Return (X, Y) of the center of cell containing provided text 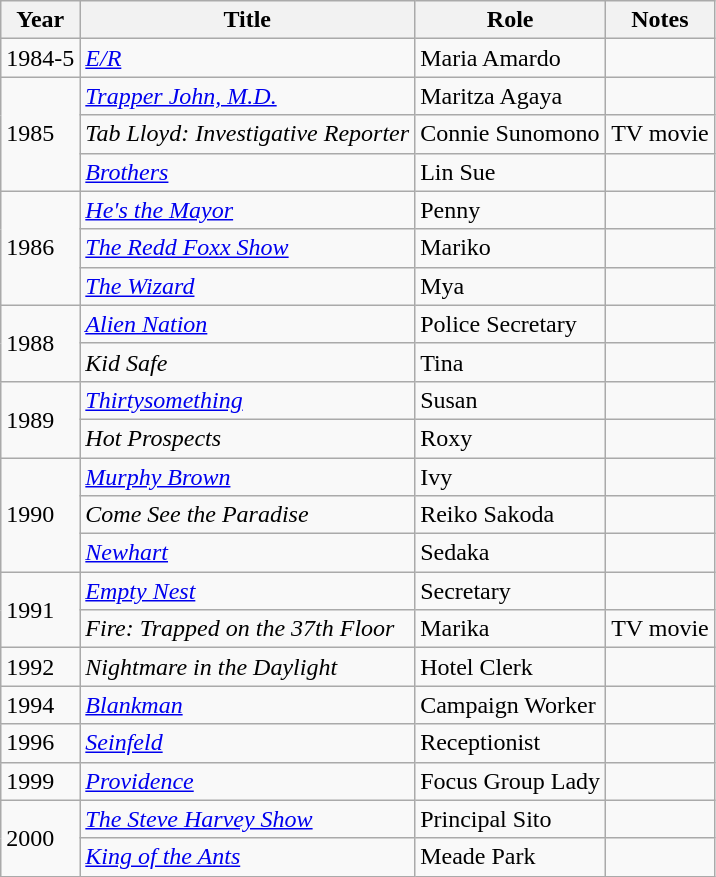
Mariko (510, 248)
Connie Sunomono (510, 134)
Roxy (510, 438)
King of the Ants (248, 857)
Role (510, 20)
Mya (510, 286)
E/R (248, 58)
The Redd Foxx Show (248, 248)
Maritza Agaya (510, 96)
Secretary (510, 591)
Tina (510, 362)
Receptionist (510, 743)
Fire: Trapped on the 37th Floor (248, 629)
1989 (40, 419)
2000 (40, 838)
Hot Prospects (248, 438)
Focus Group Lady (510, 781)
Trapper John, M.D. (248, 96)
Susan (510, 400)
Campaign Worker (510, 705)
Police Secretary (510, 324)
Meade Park (510, 857)
Providence (248, 781)
1991 (40, 610)
1999 (40, 781)
Title (248, 20)
Alien Nation (248, 324)
1990 (40, 515)
Penny (510, 210)
1996 (40, 743)
1994 (40, 705)
Lin Sue (510, 172)
1984-5 (40, 58)
Year (40, 20)
Newhart (248, 553)
Murphy Brown (248, 477)
Brothers (248, 172)
Tab Lloyd: Investigative Reporter (248, 134)
Principal Sito (510, 819)
Notes (660, 20)
1986 (40, 248)
1992 (40, 667)
Maria Amardo (510, 58)
Thirtysomething (248, 400)
Hotel Clerk (510, 667)
Marika (510, 629)
Sedaka (510, 553)
Seinfeld (248, 743)
Nightmare in the Daylight (248, 667)
Come See the Paradise (248, 515)
1985 (40, 134)
Blankman (248, 705)
The Wizard (248, 286)
He's the Mayor (248, 210)
Kid Safe (248, 362)
Reiko Sakoda (510, 515)
The Steve Harvey Show (248, 819)
1988 (40, 343)
Ivy (510, 477)
Empty Nest (248, 591)
